Capture the cell that displays the provided text and extract its [x, y] central coordinate. 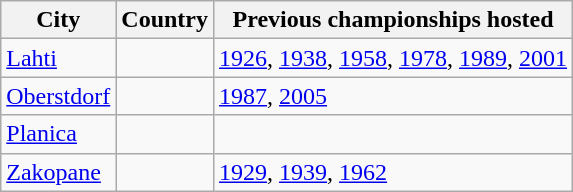
Country [165, 20]
Previous championships hosted [394, 20]
Oberstdorf [58, 96]
Lahti [58, 58]
Zakopane [58, 172]
Planica [58, 134]
1987, 2005 [394, 96]
1929, 1939, 1962 [394, 172]
City [58, 20]
1926, 1938, 1958, 1978, 1989, 2001 [394, 58]
